Output the [x, y] coordinate of the center of the cell containing the given text.  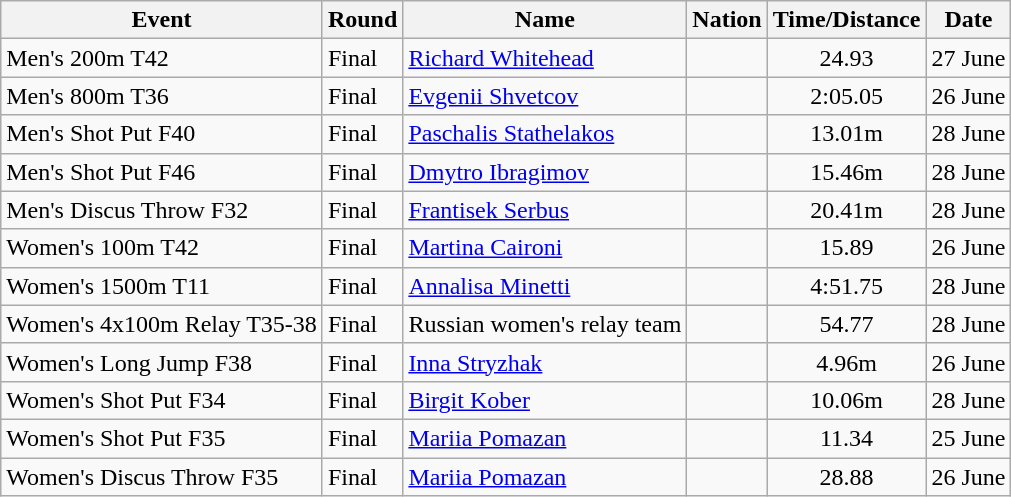
Men's 800m T36 [162, 96]
Name [545, 20]
15.89 [846, 248]
Round [362, 20]
10.06m [846, 400]
27 June [968, 58]
Women's Shot Put F34 [162, 400]
Martina Caironi [545, 248]
Women's 1500m T11 [162, 286]
Annalisa Minetti [545, 286]
11.34 [846, 438]
Paschalis Stathelakos [545, 134]
Birgit Kober [545, 400]
Women's 4x100m Relay T35-38 [162, 324]
20.41m [846, 210]
24.93 [846, 58]
Russian women's relay team [545, 324]
Event [162, 20]
Men's Shot Put F40 [162, 134]
13.01m [846, 134]
Women's Long Jump F38 [162, 362]
2:05.05 [846, 96]
28.88 [846, 477]
Men's Shot Put F46 [162, 172]
Richard Whitehead [545, 58]
Inna Stryzhak [545, 362]
Women's Shot Put F35 [162, 438]
Men's 200m T42 [162, 58]
25 June [968, 438]
Frantisek Serbus [545, 210]
Evgenii Shvetcov [545, 96]
Dmytro Ibragimov [545, 172]
Men's Discus Throw F32 [162, 210]
4.96m [846, 362]
Date [968, 20]
Nation [727, 20]
Time/Distance [846, 20]
Women's 100m T42 [162, 248]
54.77 [846, 324]
Women's Discus Throw F35 [162, 477]
15.46m [846, 172]
4:51.75 [846, 286]
